For the text-containing cell, return its midpoint in (X, Y) coordinate format. 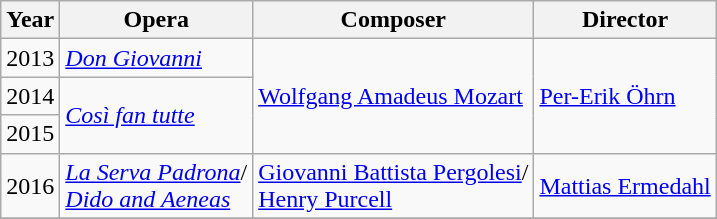
Giovanni Battista Pergolesi/Henry Purcell (394, 186)
2014 (30, 96)
Director (625, 20)
Year (30, 20)
Per-Erik Öhrn (625, 96)
Don Giovanni (156, 58)
Composer (394, 20)
La Serva Padrona/Dido and Aeneas (156, 186)
Wolfgang Amadeus Mozart (394, 96)
2013 (30, 58)
2016 (30, 186)
Mattias Ermedahl (625, 186)
Opera (156, 20)
2015 (30, 134)
Così fan tutte (156, 115)
